Detect which cell encompasses the target text, then output its [X, Y] center coordinate. 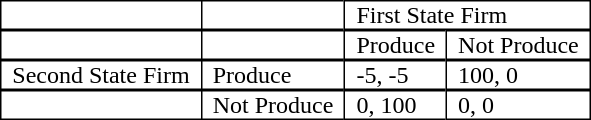
First State Firm [468, 15]
100, 0 [518, 75]
0, 0 [518, 105]
0, 100 [395, 105]
-5, -5 [395, 75]
Second State Firm [100, 75]
